Determine the (X, Y) coordinate at the center of the cell enclosing the given text.  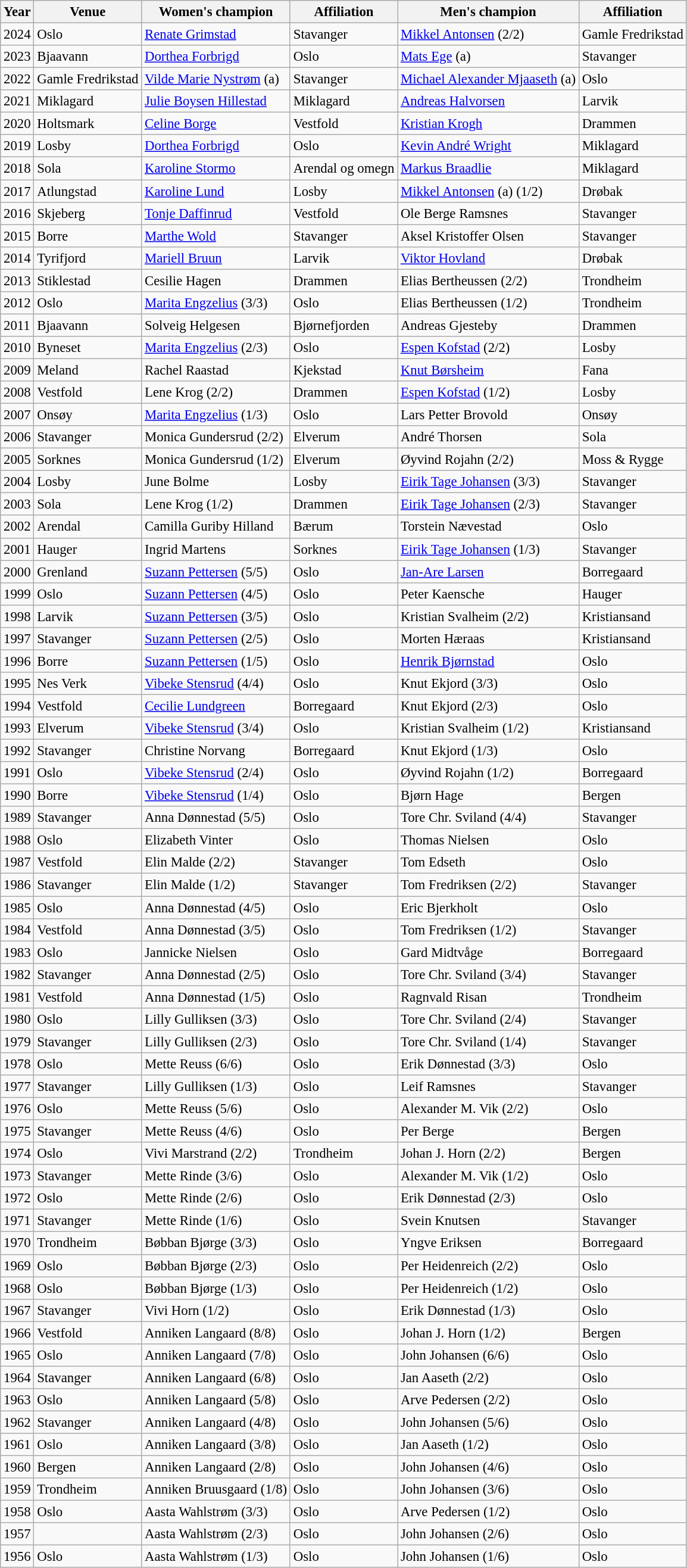
Aasta Wahlstrøm (2/3) (216, 1534)
Marita Engzelius (3/3) (216, 303)
Arve Pedersen (2/2) (488, 1400)
Anniken Langaard (8/8) (216, 1333)
Arendal (88, 527)
Anna Dønnestad (2/5) (216, 974)
Eirik Tage Johansen (2/3) (488, 504)
1973 (17, 1176)
Marthe Wold (216, 236)
Cesilie Hagen (216, 280)
2000 (17, 572)
2013 (17, 280)
Anna Dønnestad (3/5) (216, 930)
Torstein Nævestad (488, 527)
André Thorsen (488, 437)
Bjørn Hage (488, 796)
Grenland (88, 572)
Andreas Halvorsen (488, 101)
1987 (17, 863)
2001 (17, 549)
Men's champion (488, 12)
Moss & Rygge (632, 460)
Camilla Guriby Hilland (216, 527)
Venue (88, 12)
Jan Aaseth (1/2) (488, 1445)
Lars Petter Brovold (488, 415)
John Johansen (2/6) (488, 1534)
Kristian Krogh (488, 124)
Michael Alexander Mjaaseth (a) (488, 79)
Aasta Wahlstrøm (3/3) (216, 1512)
Elias Bertheussen (2/2) (488, 280)
Kjekstad (343, 370)
1997 (17, 639)
Peter Kaensche (488, 594)
Karoline Stormo (216, 169)
Celine Borge (216, 124)
John Johansen (4/6) (488, 1467)
Christine Norvang (216, 751)
Aksel Kristoffer Olsen (488, 236)
Anniken Langaard (2/8) (216, 1467)
1966 (17, 1333)
1986 (17, 885)
Erik Dønnestad (2/3) (488, 1198)
Gard Midtvåge (488, 952)
1959 (17, 1489)
Anna Dønnestad (4/5) (216, 908)
Vilde Marie Nystrøm (a) (216, 79)
Jannicke Nielsen (216, 952)
2020 (17, 124)
1982 (17, 974)
Kevin André Wright (488, 146)
Bøbban Bjørge (2/3) (216, 1265)
2008 (17, 392)
Anniken Bruusgaard (1/8) (216, 1489)
Mette Reuss (5/6) (216, 1109)
Lilly Gulliksen (2/3) (216, 1042)
2017 (17, 191)
Morten Hæraas (488, 639)
Fana (632, 370)
Tore Chr. Sviland (3/4) (488, 974)
1994 (17, 706)
2005 (17, 460)
June Bolme (216, 482)
Vibeke Stensrud (4/4) (216, 684)
Nes Verk (88, 684)
1968 (17, 1288)
Lene Krog (1/2) (216, 504)
1978 (17, 1064)
1962 (17, 1422)
Arendal og omegn (343, 169)
Markus Braadlie (488, 169)
1971 (17, 1221)
Per Heidenreich (2/2) (488, 1265)
Vivi Horn (1/2) (216, 1310)
Tyrifjord (88, 258)
Bøbban Bjørge (3/3) (216, 1243)
Suzann Pettersen (4/5) (216, 594)
Karoline Lund (216, 191)
Renate Grimstad (216, 35)
Thomas Nielsen (488, 840)
Erik Dønnestad (1/3) (488, 1310)
1989 (17, 818)
1975 (17, 1131)
Knut Ekjord (2/3) (488, 706)
Eirik Tage Johansen (3/3) (488, 482)
Tom Edseth (488, 863)
Johan J. Horn (2/2) (488, 1154)
Anna Dønnestad (5/5) (216, 818)
Mikkel Antonsen (2/2) (488, 35)
2014 (17, 258)
1972 (17, 1198)
Vivi Marstrand (2/2) (216, 1154)
2007 (17, 415)
Tore Chr. Sviland (1/4) (488, 1042)
Knut Ekjord (3/3) (488, 684)
Atlungstad (88, 191)
1956 (17, 1557)
1969 (17, 1265)
Øyvind Rojahn (1/2) (488, 773)
Tore Chr. Sviland (2/4) (488, 1020)
Aasta Wahlstrøm (1/3) (216, 1557)
Anniken Langaard (6/8) (216, 1377)
1991 (17, 773)
2023 (17, 57)
1984 (17, 930)
2002 (17, 527)
1970 (17, 1243)
1985 (17, 908)
1993 (17, 728)
1980 (17, 1020)
Espen Kofstad (2/2) (488, 348)
Elias Bertheussen (1/2) (488, 303)
Anna Dønnestad (1/5) (216, 997)
2006 (17, 437)
Jan Aaseth (2/2) (488, 1377)
1999 (17, 594)
Tom Fredriksen (1/2) (488, 930)
Marita Engzelius (1/3) (216, 415)
Suzann Pettersen (1/5) (216, 661)
1988 (17, 840)
Monica Gundersrud (2/2) (216, 437)
1996 (17, 661)
Jan-Are Larsen (488, 572)
Alexander M. Vik (2/2) (488, 1109)
Stiklestad (88, 280)
Bærum (343, 527)
Øyvind Rojahn (2/2) (488, 460)
Suzann Pettersen (2/5) (216, 639)
Mats Ege (a) (488, 57)
Anniken Langaard (7/8) (216, 1355)
Suzann Pettersen (5/5) (216, 572)
Suzann Pettersen (3/5) (216, 616)
1964 (17, 1377)
Mette Reuss (4/6) (216, 1131)
2022 (17, 79)
Eric Bjerkholt (488, 908)
Anniken Langaard (3/8) (216, 1445)
1963 (17, 1400)
Anniken Langaard (4/8) (216, 1422)
Cecilie Lundgreen (216, 706)
1961 (17, 1445)
Per Heidenreich (1/2) (488, 1288)
Tonje Daffinrud (216, 213)
2019 (17, 146)
Skjeberg (88, 213)
Mikkel Antonsen (a) (1/2) (488, 191)
John Johansen (5/6) (488, 1422)
1979 (17, 1042)
1983 (17, 952)
Elizabeth Vinter (216, 840)
Arve Pedersen (1/2) (488, 1512)
Ragnvald Risan (488, 997)
Henrik Bjørnstad (488, 661)
1981 (17, 997)
John Johansen (3/6) (488, 1489)
Bøbban Bjørge (1/3) (216, 1288)
1967 (17, 1310)
Meland (88, 370)
Bjørnefjorden (343, 325)
2016 (17, 213)
Mette Rinde (1/6) (216, 1221)
Alexander M. Vik (1/2) (488, 1176)
Marita Engzelius (2/3) (216, 348)
Mette Reuss (6/6) (216, 1064)
Solveig Helgesen (216, 325)
Mette Rinde (3/6) (216, 1176)
Erik Dønnestad (3/3) (488, 1064)
Kristian Svalheim (1/2) (488, 728)
John Johansen (1/6) (488, 1557)
Rachel Raastad (216, 370)
Knut Børsheim (488, 370)
2015 (17, 236)
Eirik Tage Johansen (1/3) (488, 549)
Monica Gundersrud (1/2) (216, 460)
Lilly Gulliksen (1/3) (216, 1086)
1960 (17, 1467)
2018 (17, 169)
Andreas Gjesteby (488, 325)
Tore Chr. Sviland (4/4) (488, 818)
2010 (17, 348)
1976 (17, 1109)
1998 (17, 616)
Women's champion (216, 12)
1992 (17, 751)
1977 (17, 1086)
1958 (17, 1512)
Mette Rinde (2/6) (216, 1198)
Knut Ekjord (1/3) (488, 751)
Byneset (88, 348)
1965 (17, 1355)
Mariell Bruun (216, 258)
Ingrid Martens (216, 549)
2021 (17, 101)
Vibeke Stensrud (2/4) (216, 773)
2024 (17, 35)
Ole Berge Ramsnes (488, 213)
2011 (17, 325)
Lene Krog (2/2) (216, 392)
1995 (17, 684)
Elin Malde (2/2) (216, 863)
Yngve Eriksen (488, 1243)
Lilly Gulliksen (3/3) (216, 1020)
Anniken Langaard (5/8) (216, 1400)
Year (17, 12)
Tom Fredriksen (2/2) (488, 885)
1957 (17, 1534)
2012 (17, 303)
1990 (17, 796)
Leif Ramsnes (488, 1086)
2004 (17, 482)
Svein Knutsen (488, 1221)
Kristian Svalheim (2/2) (488, 616)
Johan J. Horn (1/2) (488, 1333)
Vibeke Stensrud (3/4) (216, 728)
Vibeke Stensrud (1/4) (216, 796)
Julie Boysen Hillestad (216, 101)
2009 (17, 370)
2003 (17, 504)
Espen Kofstad (1/2) (488, 392)
1974 (17, 1154)
Per Berge (488, 1131)
John Johansen (6/6) (488, 1355)
Elin Malde (1/2) (216, 885)
Holtsmark (88, 124)
Viktor Hovland (488, 258)
